Determine the (X, Y) coordinate at the center of the cell enclosing the given text.  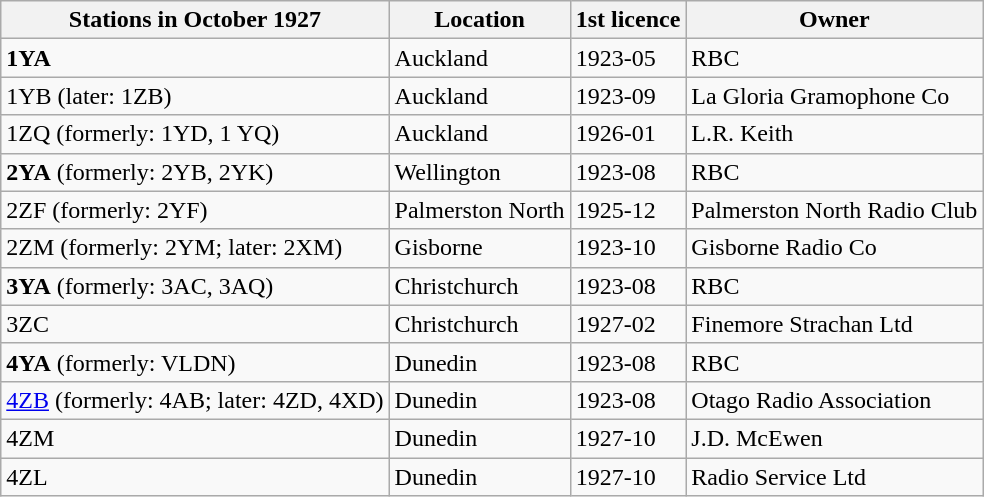
4ZL (195, 477)
1923-05 (628, 58)
Gisborne (480, 248)
4ZM (195, 438)
Otago Radio Association (834, 400)
Location (480, 20)
1YB (later: 1ZB) (195, 96)
4ZB (formerly: 4AB; later: 4ZD, 4XD) (195, 400)
1923-10 (628, 248)
1926-01 (628, 134)
1ZQ (formerly: 1YD, 1 YQ) (195, 134)
Stations in October 1927 (195, 20)
1925-12 (628, 210)
2ZM (formerly: 2YM; later: 2XM) (195, 248)
La Gloria Gramophone Co (834, 96)
Finemore Strachan Ltd (834, 324)
2ZF (formerly: 2YF) (195, 210)
Palmerston North (480, 210)
1927-02 (628, 324)
Owner (834, 20)
4YA (formerly: VLDN) (195, 362)
1YA (195, 58)
J.D. McEwen (834, 438)
3YA (formerly: 3AC, 3AQ) (195, 286)
Palmerston North Radio Club (834, 210)
Gisborne Radio Co (834, 248)
1923-09 (628, 96)
1st licence (628, 20)
2YA (formerly: 2YB, 2YK) (195, 172)
L.R. Keith (834, 134)
Radio Service Ltd (834, 477)
3ZC (195, 324)
Wellington (480, 172)
